Return the (X, Y) coordinate for the center point of the cell that contains the specified text.  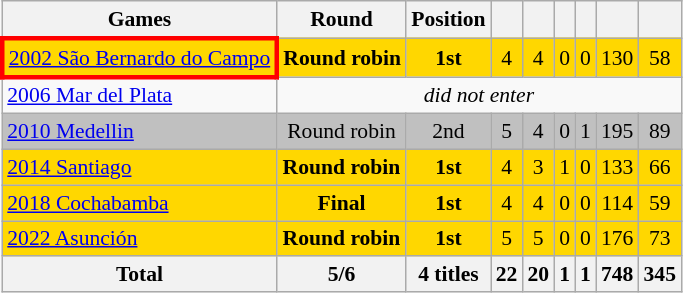
20 (538, 275)
4 titles (448, 275)
2006 Mar del Plata (140, 96)
did not enter (479, 96)
2nd (448, 132)
Final (342, 203)
195 (618, 132)
73 (660, 239)
133 (618, 168)
748 (618, 275)
345 (660, 275)
114 (618, 203)
Total (140, 275)
130 (618, 58)
59 (660, 203)
2018 Cochabamba (140, 203)
Round (342, 20)
176 (618, 239)
89 (660, 132)
Position (448, 20)
2002 São Bernardo do Campo (140, 58)
66 (660, 168)
22 (507, 275)
2010 Medellin (140, 132)
3 (538, 168)
2014 Santiago (140, 168)
Games (140, 20)
2022 Asunción (140, 239)
5/6 (342, 275)
58 (660, 58)
